Find where the given text appears and provide that cell's center as (x, y) coordinate. 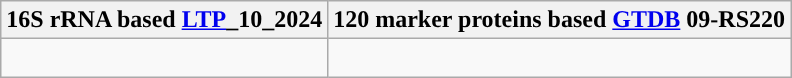
16S rRNA based LTP_10_2024 (164, 20)
120 marker proteins based GTDB 09-RS220 (560, 20)
